Search for the cell housing the specified text and yield its [x, y] center coordinate. 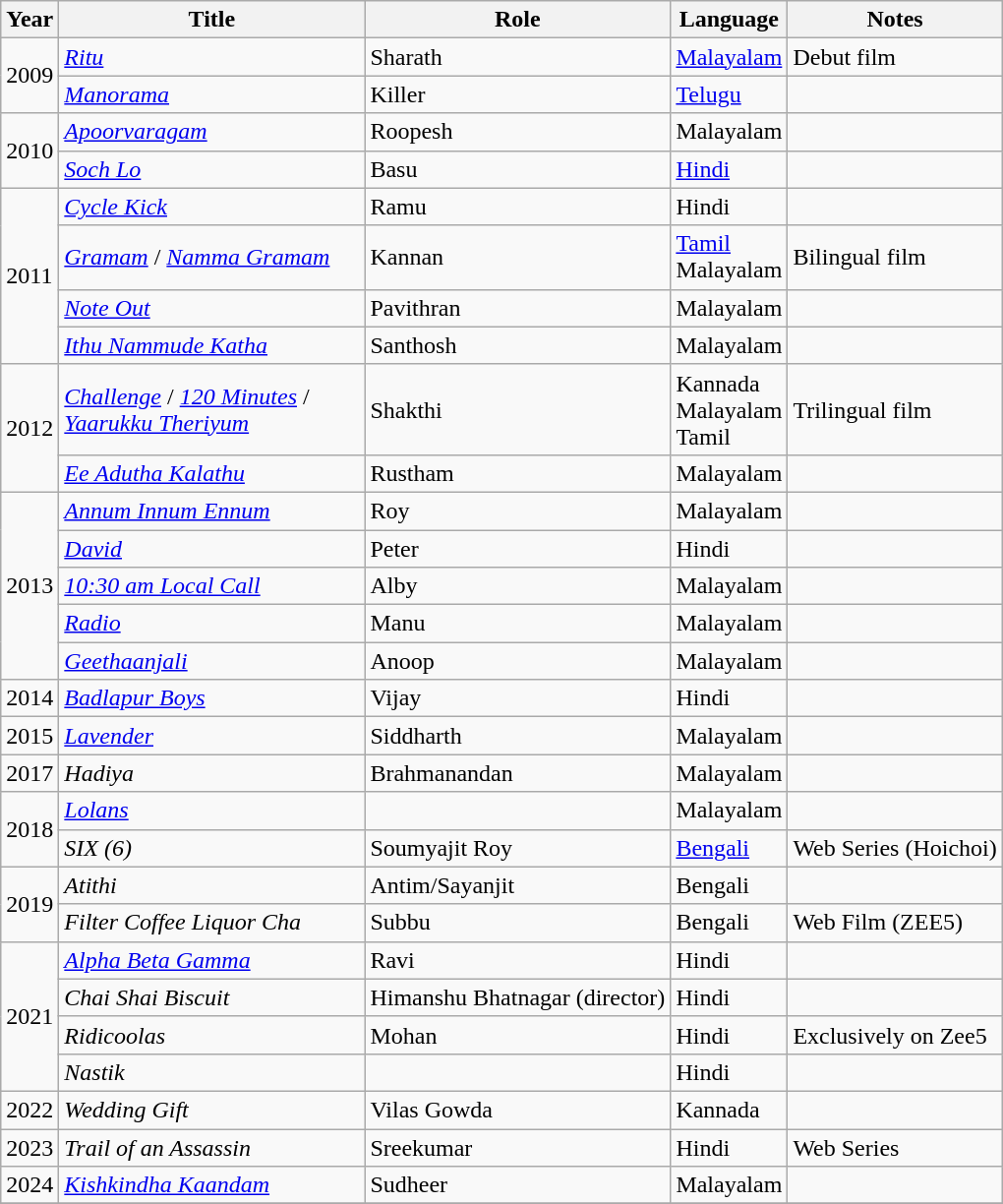
Alby [517, 586]
Annum Innum Ennum [212, 511]
Shakthi [517, 409]
2022 [29, 1110]
Geethaanjali [212, 661]
Alpha Beta Gamma [212, 960]
Manorama [212, 94]
2023 [29, 1148]
Roy [517, 511]
Pavithran [517, 308]
Manu [517, 624]
SIX (6) [212, 848]
Anoop [517, 661]
KannadaMalayalamTamil [730, 409]
Peter [517, 548]
2019 [29, 904]
Vijay [517, 698]
2018 [29, 829]
2013 [29, 585]
Kannada [730, 1110]
Hadiya [212, 773]
Atithi [212, 885]
Apoorvaragam [212, 132]
Subbu [517, 923]
2014 [29, 698]
Ithu Nammude Katha [212, 345]
Bilingual film [895, 258]
Sharath [517, 57]
Soch Lo [212, 169]
Kannan [517, 258]
Ridicoolas [212, 1035]
Radio [212, 624]
Mohan [517, 1035]
Ramu [517, 207]
2015 [29, 736]
Santhosh [517, 345]
Basu [517, 169]
Ee Adutha Kalathu [212, 473]
Wedding Gift [212, 1110]
Filter Coffee Liquor Cha [212, 923]
Lolans [212, 811]
Challenge / 120 Minutes / Yaarukku Theriyum [212, 409]
Web Film (ZEE5) [895, 923]
Soumyajit Roy [517, 848]
Sreekumar [517, 1148]
Note Out [212, 308]
Title [212, 20]
Himanshu Bhatnagar (director) [517, 997]
TamilMalayalam [730, 258]
Debut film [895, 57]
Sudheer [517, 1185]
2011 [29, 275]
Ravi [517, 960]
Trilingual film [895, 409]
Telugu [730, 94]
Trail of an Assassin [212, 1148]
Gramam / Namma Gramam [212, 258]
2024 [29, 1185]
Brahmanandan [517, 773]
Antim/Sayanjit [517, 885]
10:30 am Local Call [212, 586]
Notes [895, 20]
Language [730, 20]
Web Series (Hoichoi) [895, 848]
Web Series [895, 1148]
Killer [517, 94]
Year [29, 20]
2009 [29, 76]
Vilas Gowda [517, 1110]
2017 [29, 773]
Kishkindha Kaandam [212, 1185]
Role [517, 20]
Roopesh [517, 132]
Rustham [517, 473]
Ritu [212, 57]
Chai Shai Biscuit [212, 997]
Badlapur Boys [212, 698]
David [212, 548]
2010 [29, 150]
Nastik [212, 1072]
Exclusively on Zee5 [895, 1035]
Cycle Kick [212, 207]
Siddharth [517, 736]
Lavender [212, 736]
2021 [29, 1016]
2012 [29, 428]
